Output the [X, Y] coordinate of the center of the cell containing the given text.  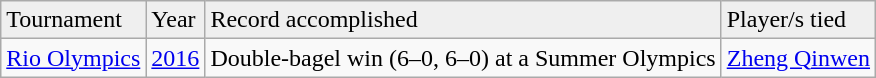
Player/s tied [798, 20]
Tournament [74, 20]
Rio Olympics [74, 58]
Double-bagel win (6–0, 6–0) at a Summer Olympics [463, 58]
Zheng Qinwen [798, 58]
Record accomplished [463, 20]
Year [176, 20]
2016 [176, 58]
